Determine the (X, Y) coordinate at the center of the cell enclosing the given text.  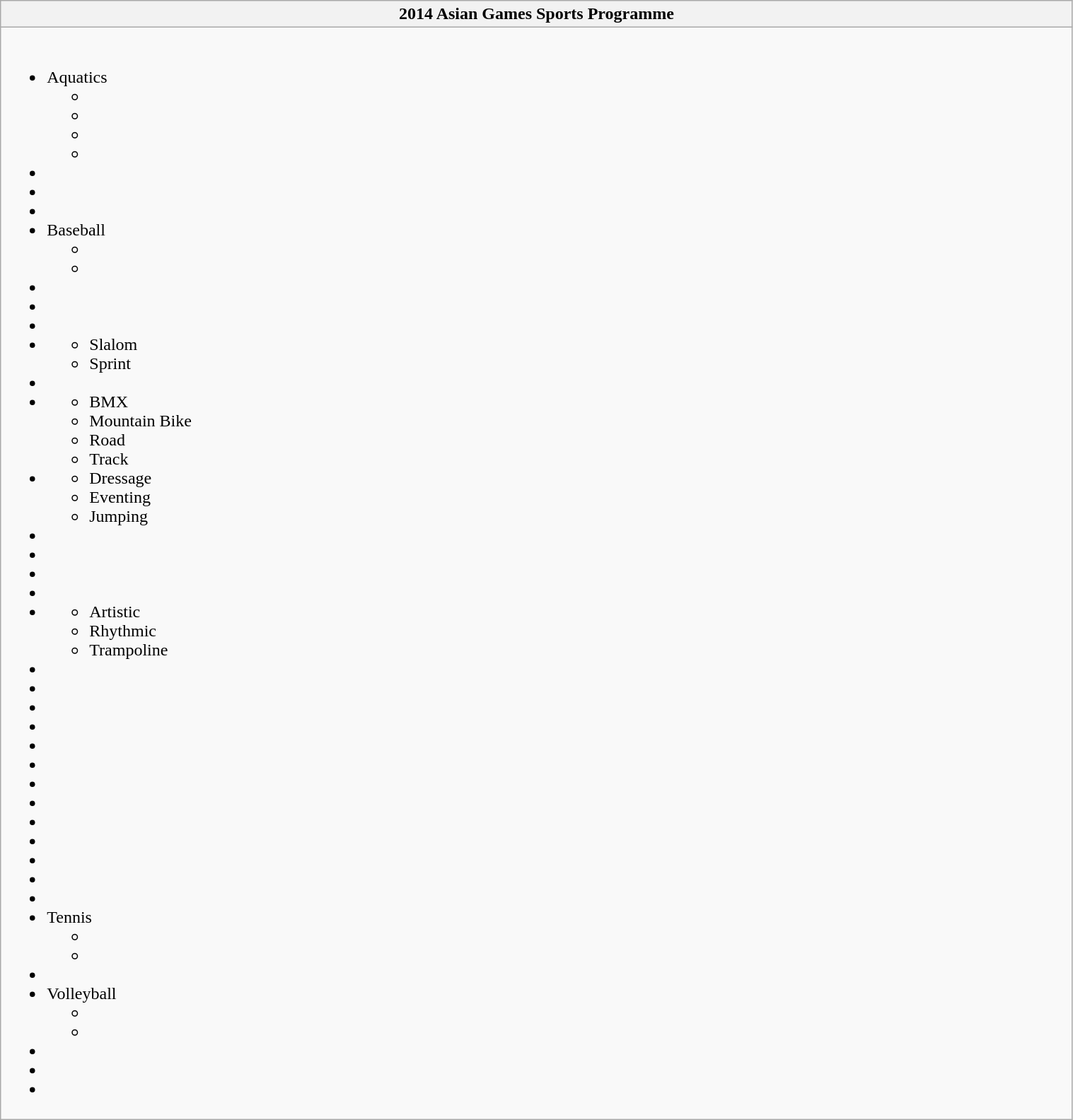
2014 Asian Games Sports Programme (536, 14)
AquaticsBaseballSlalomSprintBMXMountain BikeRoadTrackDressageEventingJumpingArtisticRhythmicTrampolineTennisVolleyball (536, 573)
